Search for the cell housing the specified text and yield its (X, Y) center coordinate. 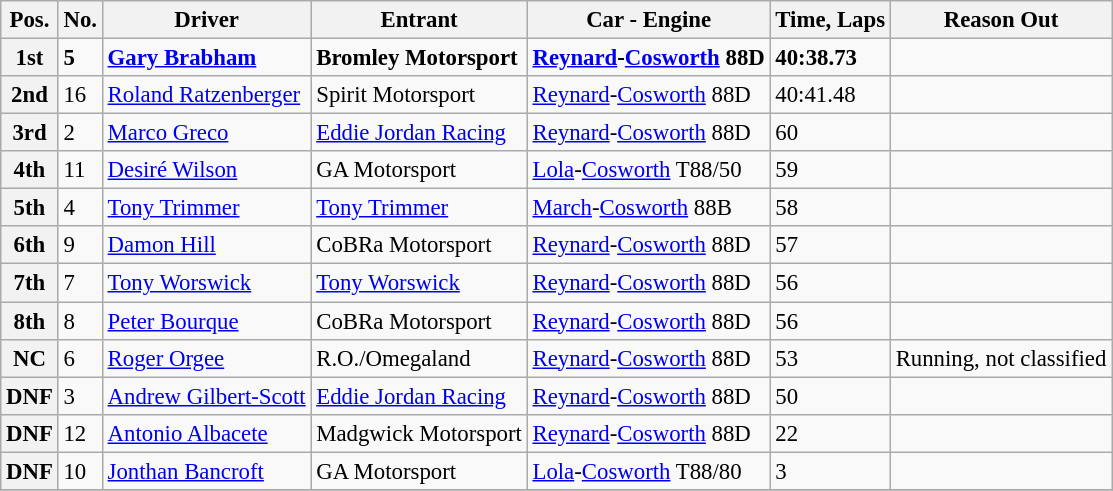
50 (830, 396)
No. (80, 20)
4 (80, 208)
58 (830, 208)
Gary Brabham (206, 58)
10 (80, 471)
40:41.48 (830, 95)
Reason Out (1000, 20)
22 (830, 433)
Lola-Cosworth T88/50 (648, 170)
9 (80, 245)
Damon Hill (206, 245)
Time, Laps (830, 20)
Bromley Motorsport (419, 58)
Driver (206, 20)
8th (30, 321)
Car - Engine (648, 20)
Andrew Gilbert-Scott (206, 396)
7 (80, 283)
Roland Ratzenberger (206, 95)
4th (30, 170)
Lola-Cosworth T88/80 (648, 471)
5 (80, 58)
3rd (30, 133)
Pos. (30, 20)
Entrant (419, 20)
12 (80, 433)
NC (30, 358)
40:38.73 (830, 58)
R.O./Omegaland (419, 358)
11 (80, 170)
59 (830, 170)
2 (80, 133)
1st (30, 58)
7th (30, 283)
Antonio Albacete (206, 433)
Jonthan Bancroft (206, 471)
March-Cosworth 88B (648, 208)
6 (80, 358)
Roger Orgee (206, 358)
Spirit Motorsport (419, 95)
16 (80, 95)
8 (80, 321)
5th (30, 208)
Madgwick Motorsport (419, 433)
Marco Greco (206, 133)
60 (830, 133)
Desiré Wilson (206, 170)
2nd (30, 95)
6th (30, 245)
Peter Bourque (206, 321)
Running, not classified (1000, 358)
53 (830, 358)
57 (830, 245)
